Determine the (X, Y) coordinate at the center of the cell enclosing the given text.  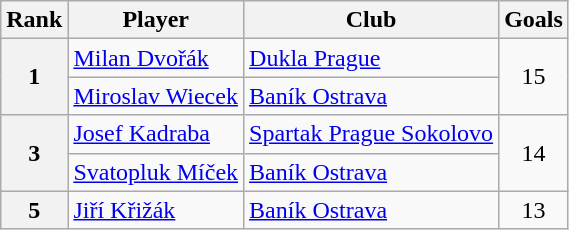
5 (34, 210)
Dukla Prague (372, 58)
13 (534, 210)
1 (34, 77)
Spartak Prague Sokolovo (372, 134)
3 (34, 153)
Svatopluk Míček (156, 172)
Rank (34, 20)
Goals (534, 20)
14 (534, 153)
Club (372, 20)
Miroslav Wiecek (156, 96)
Josef Kadraba (156, 134)
15 (534, 77)
Milan Dvořák (156, 58)
Player (156, 20)
Jiří Křižák (156, 210)
